For the text-containing cell, return its midpoint in (X, Y) coordinate format. 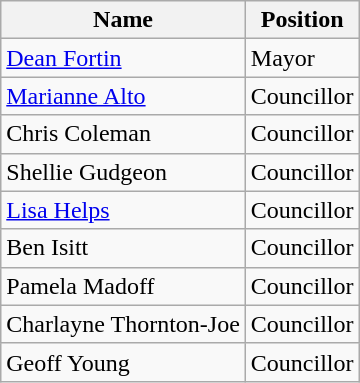
Dean Fortin (124, 58)
Shellie Gudgeon (124, 172)
Geoff Young (124, 362)
Ben Isitt (124, 248)
Charlayne Thornton-Joe (124, 324)
Mayor (302, 58)
Chris Coleman (124, 134)
Lisa Helps (124, 210)
Pamela Madoff (124, 286)
Position (302, 20)
Marianne Alto (124, 96)
Name (124, 20)
